Determine the [X, Y] coordinate at the center of the cell enclosing the given text.  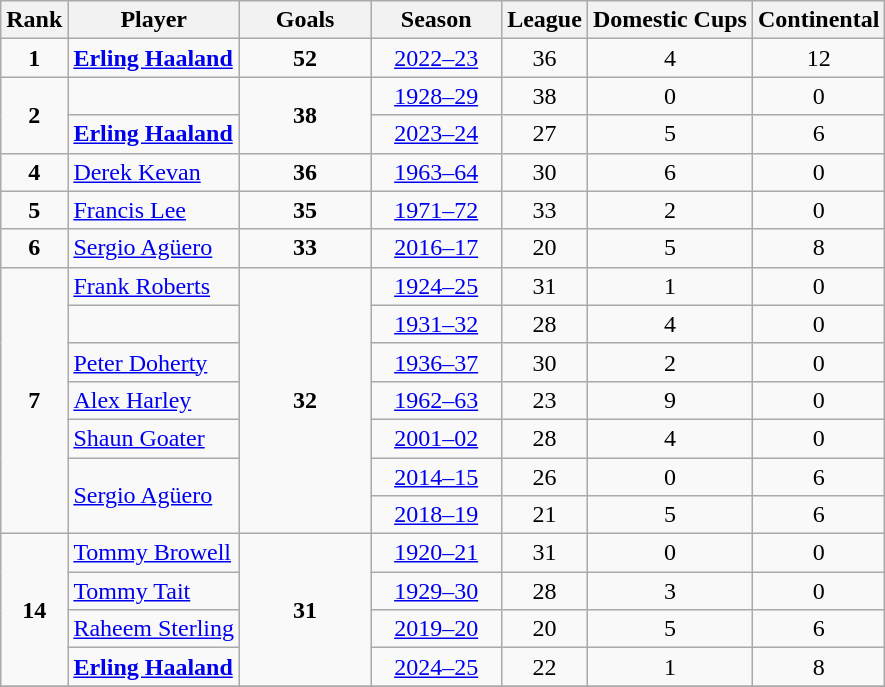
27 [545, 134]
Alex Harley [154, 400]
32 [306, 400]
1920–21 [436, 553]
Rank [34, 20]
7 [34, 400]
Continental [818, 20]
Goals [306, 20]
Raheem Sterling [154, 629]
Tommy Tait [154, 591]
1963–64 [436, 172]
Francis Lee [154, 210]
1936–37 [436, 362]
1962–63 [436, 400]
Peter Doherty [154, 362]
Derek Kevan [154, 172]
52 [306, 58]
League [545, 20]
2024–25 [436, 667]
23 [545, 400]
3 [670, 591]
21 [545, 515]
22 [545, 667]
2023–24 [436, 134]
2016–17 [436, 248]
Shaun Goater [154, 438]
Domestic Cups [670, 20]
Season [436, 20]
Player [154, 20]
2019–20 [436, 629]
9 [670, 400]
Tommy Browell [154, 553]
2001–02 [436, 438]
1931–32 [436, 324]
1924–25 [436, 286]
1928–29 [436, 96]
1929–30 [436, 591]
2014–15 [436, 477]
1971–72 [436, 210]
14 [34, 610]
12 [818, 58]
Frank Roberts [154, 286]
35 [306, 210]
26 [545, 477]
2022–23 [436, 58]
2018–19 [436, 515]
